Return the (x, y) coordinate for the center point of the cell that contains the specified text.  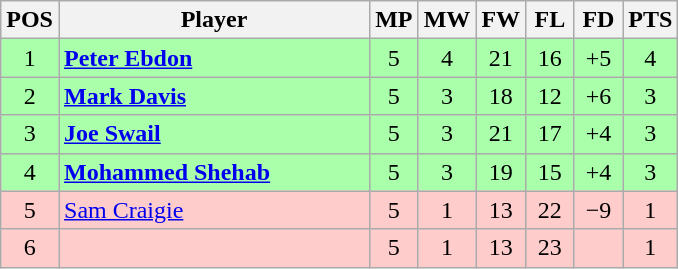
Player (214, 20)
PTS (650, 20)
15 (550, 172)
12 (550, 96)
6 (30, 248)
16 (550, 58)
+5 (598, 58)
17 (550, 134)
22 (550, 210)
FW (501, 20)
18 (501, 96)
23 (550, 248)
MP (394, 20)
+6 (598, 96)
FD (598, 20)
POS (30, 20)
Sam Craigie (214, 210)
−9 (598, 210)
FL (550, 20)
19 (501, 172)
Mark Davis (214, 96)
2 (30, 96)
MW (447, 20)
Joe Swail (214, 134)
Mohammed Shehab (214, 172)
Peter Ebdon (214, 58)
